Return (X, Y) of the center of cell containing provided text 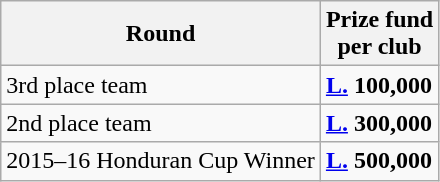
3rd place team (161, 85)
Round (161, 34)
L. 500,000 (379, 161)
L. 300,000 (379, 123)
2015–16 Honduran Cup Winner (161, 161)
Prize fundper club (379, 34)
2nd place team (161, 123)
L. 100,000 (379, 85)
